Return [X, Y] of the center of cell containing provided text 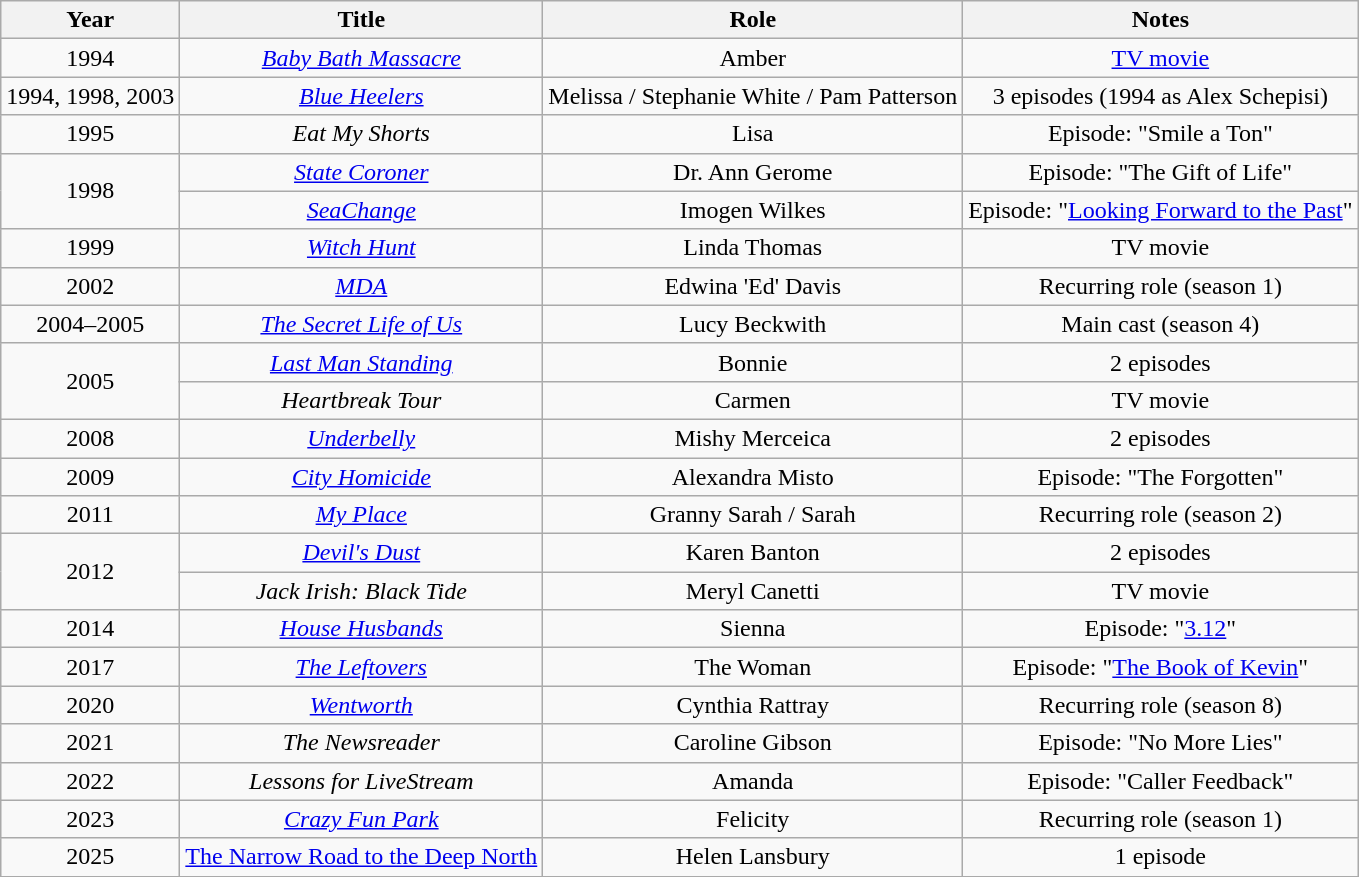
Episode: "No More Lies" [1160, 743]
Devil's Dust [362, 553]
Episode: "Looking Forward to the Past" [1160, 210]
Episode: "The Gift of Life" [1160, 172]
2011 [90, 515]
Linda Thomas [753, 248]
Helen Lansbury [753, 857]
2008 [90, 438]
Heartbreak Tour [362, 400]
2012 [90, 572]
2004–2005 [90, 324]
Blue Heelers [362, 96]
Amber [753, 58]
2021 [90, 743]
The Leftovers [362, 667]
Karen Banton [753, 553]
Role [753, 20]
Underbelly [362, 438]
Eat My Shorts [362, 134]
Carmen [753, 400]
Wentworth [362, 705]
Notes [1160, 20]
1994 [90, 58]
Episode: "Smile a Ton" [1160, 134]
Lucy Beckwith [753, 324]
Jack Irish: Black Tide [362, 591]
2020 [90, 705]
The Woman [753, 667]
Baby Bath Massacre [362, 58]
Episode: "3.12" [1160, 629]
2005 [90, 381]
2023 [90, 819]
Year [90, 20]
City Homicide [362, 477]
3 episodes (1994 as Alex Schepisi) [1160, 96]
The Secret Life of Us [362, 324]
Lessons for LiveStream [362, 781]
Melissa / Stephanie White / Pam Patterson [753, 96]
Felicity [753, 819]
1 episode [1160, 857]
2025 [90, 857]
Witch Hunt [362, 248]
State Coroner [362, 172]
MDA [362, 286]
Crazy Fun Park [362, 819]
The Narrow Road to the Deep North [362, 857]
1995 [90, 134]
SeaChange [362, 210]
2002 [90, 286]
Main cast (season 4) [1160, 324]
1998 [90, 191]
Lisa [753, 134]
Dr. Ann Gerome [753, 172]
Last Man Standing [362, 362]
Edwina 'Ed' Davis [753, 286]
Title [362, 20]
2014 [90, 629]
2022 [90, 781]
Episode: "Caller Feedback" [1160, 781]
Imogen Wilkes [753, 210]
My Place [362, 515]
2017 [90, 667]
Sienna [753, 629]
House Husbands [362, 629]
1999 [90, 248]
2009 [90, 477]
Episode: "The Book of Kevin" [1160, 667]
Recurring role (season 8) [1160, 705]
1994, 1998, 2003 [90, 96]
Bonnie [753, 362]
Cynthia Rattray [753, 705]
Amanda [753, 781]
Alexandra Misto [753, 477]
Meryl Canetti [753, 591]
Granny Sarah / Sarah [753, 515]
Mishy Merceica [753, 438]
Recurring role (season 2) [1160, 515]
Caroline Gibson [753, 743]
The Newsreader [362, 743]
Episode: "The Forgotten" [1160, 477]
